Find where the given text appears and provide that cell's center as (X, Y) coordinate. 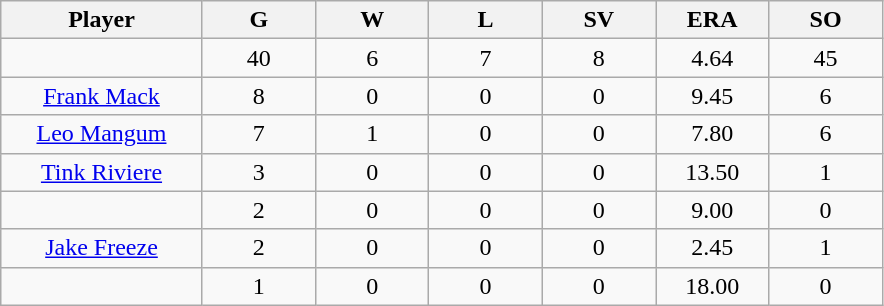
2.45 (712, 248)
7.80 (712, 134)
3 (258, 172)
Tink Riviere (102, 172)
L (486, 20)
ERA (712, 20)
SV (598, 20)
9.00 (712, 210)
45 (826, 58)
4.64 (712, 58)
Jake Freeze (102, 248)
W (372, 20)
13.50 (712, 172)
40 (258, 58)
9.45 (712, 96)
Player (102, 20)
18.00 (712, 286)
SO (826, 20)
Leo Mangum (102, 134)
Frank Mack (102, 96)
G (258, 20)
